Pinpoint the cell where the given text exists, returning its (X, Y) midpoint coordinate. 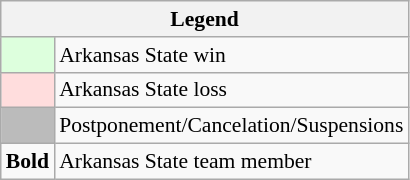
Legend (205, 19)
Bold (28, 162)
Arkansas State win (231, 55)
Arkansas State team member (231, 162)
Postponement/Cancelation/Suspensions (231, 126)
Arkansas State loss (231, 90)
